Search for the cell housing the specified text and yield its [x, y] center coordinate. 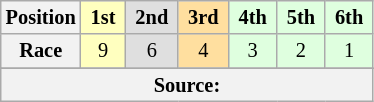
3rd [203, 17]
6 [152, 51]
Race [41, 51]
9 [104, 51]
Source: [187, 85]
1st [104, 17]
Position [41, 17]
2 [301, 51]
3 [253, 51]
6th [349, 17]
5th [301, 17]
4th [253, 17]
2nd [152, 17]
1 [349, 51]
4 [203, 51]
